Provide the [X, Y] coordinate of the cell's center where the given text is located.  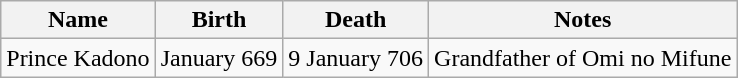
Death [356, 20]
Prince Kadono [78, 58]
Notes [583, 20]
Birth [219, 20]
Name [78, 20]
Grandfather of Omi no Mifune [583, 58]
9 January 706 [356, 58]
January 669 [219, 58]
